Find where the given text appears and provide that cell's center as (X, Y) coordinate. 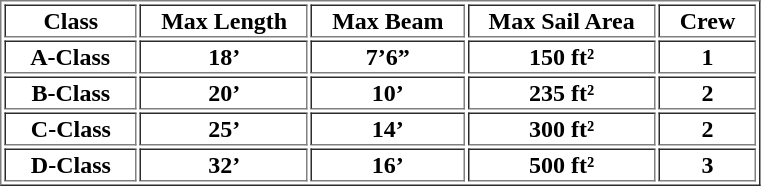
1 (708, 56)
18’ (224, 56)
B-Class (70, 92)
C-Class (70, 128)
300 ft² (561, 128)
3 (708, 164)
Max Beam (388, 20)
Crew (708, 20)
25’ (224, 128)
235 ft² (561, 92)
10’ (388, 92)
A-Class (70, 56)
7’6” (388, 56)
150 ft² (561, 56)
14’ (388, 128)
16’ (388, 164)
500 ft² (561, 164)
Max Length (224, 20)
32’ (224, 164)
Class (70, 20)
20’ (224, 92)
D-Class (70, 164)
Max Sail Area (561, 20)
